Return (X, Y) of the center of cell containing provided text 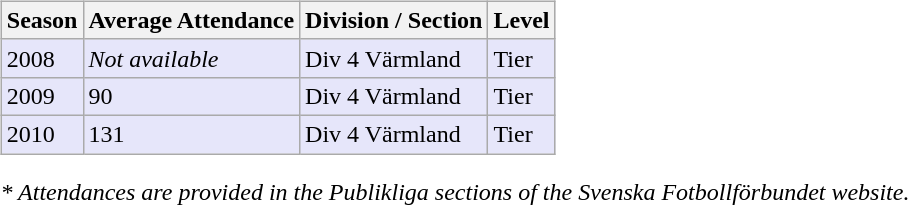
Season (42, 20)
Level (522, 20)
131 (192, 134)
Not available (192, 58)
90 (192, 96)
Division / Section (394, 20)
2010 (42, 134)
2009 (42, 96)
Average Attendance (192, 20)
2008 (42, 58)
